For the text-containing cell, return its midpoint in (X, Y) coordinate format. 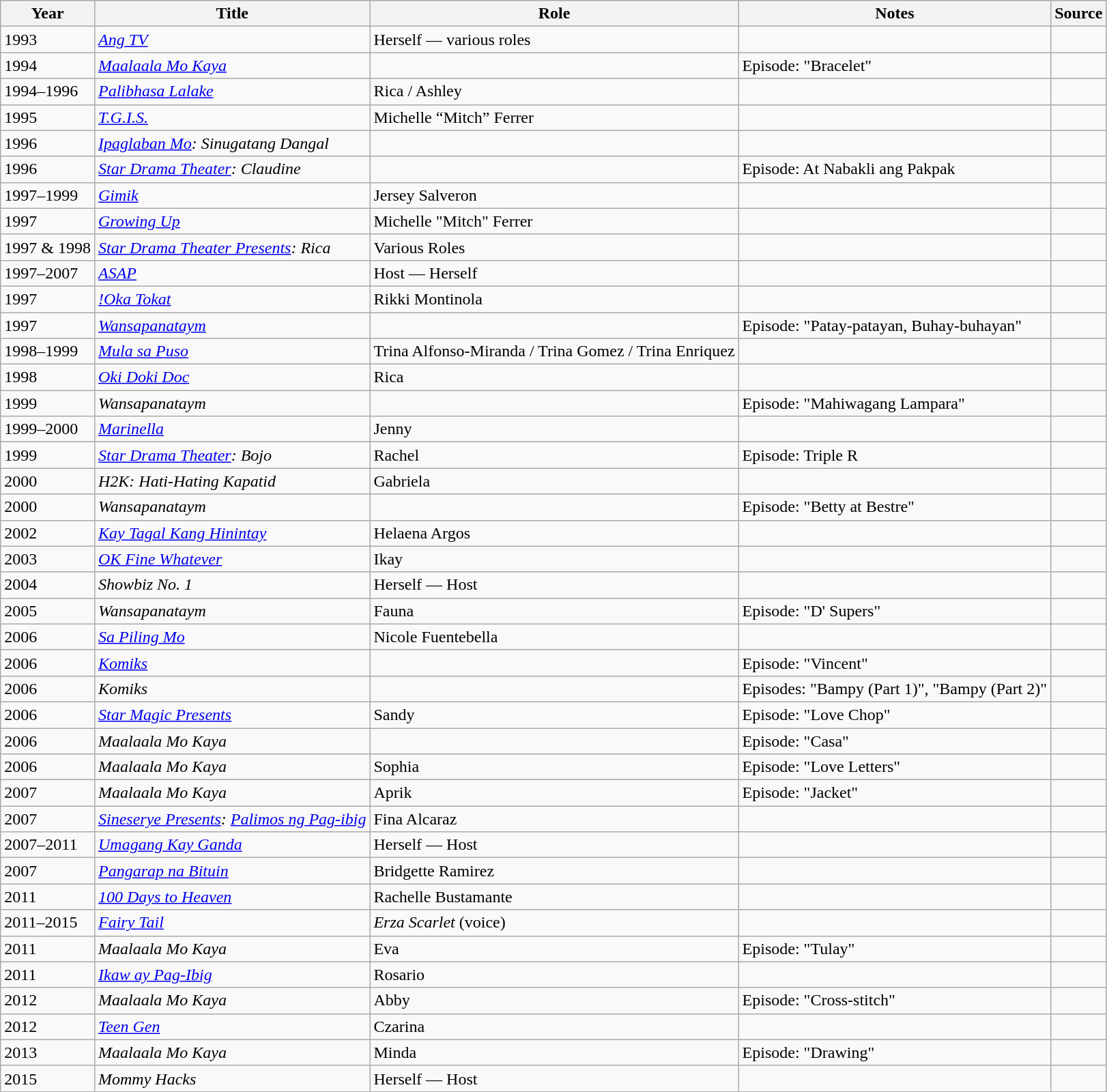
Episode: "Tulay" (895, 949)
2013 (48, 1052)
Oki Doki Doc (232, 377)
1997 & 1998 (48, 247)
Role (554, 14)
Pangarap na Bituin (232, 871)
Star Magic Presents (232, 715)
Episode: At Nabakli ang Pakpak (895, 169)
Episode: "Bracelet" (895, 66)
Episode: "Mahiwagang Lampara" (895, 403)
Showbiz No. 1 (232, 585)
Minda (554, 1052)
Fauna (554, 611)
Episode: "Drawing" (895, 1052)
OK Fine Whatever (232, 559)
Eva (554, 949)
2011–2015 (48, 923)
Rica (554, 377)
Michelle "Mitch" Ferrer (554, 221)
1998–1999 (48, 351)
Star Drama Theater: Bojo (232, 455)
Fairy Tail (232, 923)
2002 (48, 533)
Host — Herself (554, 273)
Herself — various roles (554, 40)
Czarina (554, 1026)
Kay Tagal Kang Hinintay (232, 533)
Star Drama Theater: Claudine (232, 169)
Umagang Kay Ganda (232, 845)
Abby (554, 1001)
Star Drama Theater Presents: Rica (232, 247)
2005 (48, 611)
1997–1999 (48, 195)
Rachelle Bustamante (554, 897)
Bridgette Ramirez (554, 871)
Erza Scarlet (voice) (554, 923)
Episodes: "Bampy (Part 1)", "Bampy (Part 2)" (895, 689)
1998 (48, 377)
Episode: "Jacket" (895, 793)
Episode: "Patay-patayan, Buhay-buhayan" (895, 326)
Sineserye Presents: Palimos ng Pag-ibig (232, 819)
Aprik (554, 793)
2015 (48, 1078)
Trina Alfonso-Miranda / Trina Gomez / Trina Enriquez (554, 351)
2007–2011 (48, 845)
Rica / Ashley (554, 91)
Rikki Montinola (554, 299)
2003 (48, 559)
Ipaglaban Mo: Sinugatang Dangal (232, 143)
Fina Alcaraz (554, 819)
Notes (895, 14)
Episode: "Cross-stitch" (895, 1001)
Episode: "Casa" (895, 741)
T.G.I.S. (232, 117)
Episode: "Love Letters" (895, 767)
Teen Gen (232, 1026)
Mula sa Puso (232, 351)
Episode: "Betty at Bestre" (895, 507)
2004 (48, 585)
Sophia (554, 767)
100 Days to Heaven (232, 897)
Sa Piling Mo (232, 637)
Episode: "Love Chop" (895, 715)
Gimik (232, 195)
Episode: "D' Supers" (895, 611)
Nicole Fuentebella (554, 637)
Mommy Hacks (232, 1078)
1993 (48, 40)
H2K: Hati-Hating Kapatid (232, 481)
Michelle “Mitch” Ferrer (554, 117)
Marinella (232, 429)
ASAP (232, 273)
1994–1996 (48, 91)
Title (232, 14)
Sandy (554, 715)
Ikay (554, 559)
Year (48, 14)
!Oka Tokat (232, 299)
Rosario (554, 975)
Episode: Triple R (895, 455)
Ang TV (232, 40)
Gabriela (554, 481)
Jenny (554, 429)
Various Roles (554, 247)
Helaena Argos (554, 533)
Rachel (554, 455)
Jersey Salveron (554, 195)
Ikaw ay Pag-Ibig (232, 975)
Episode: "Vincent" (895, 663)
1995 (48, 117)
1994 (48, 66)
Growing Up (232, 221)
1999–2000 (48, 429)
1997–2007 (48, 273)
Source (1078, 14)
Palibhasa Lalake (232, 91)
